Locate the cell with the specified text and output its [X, Y] center coordinate. 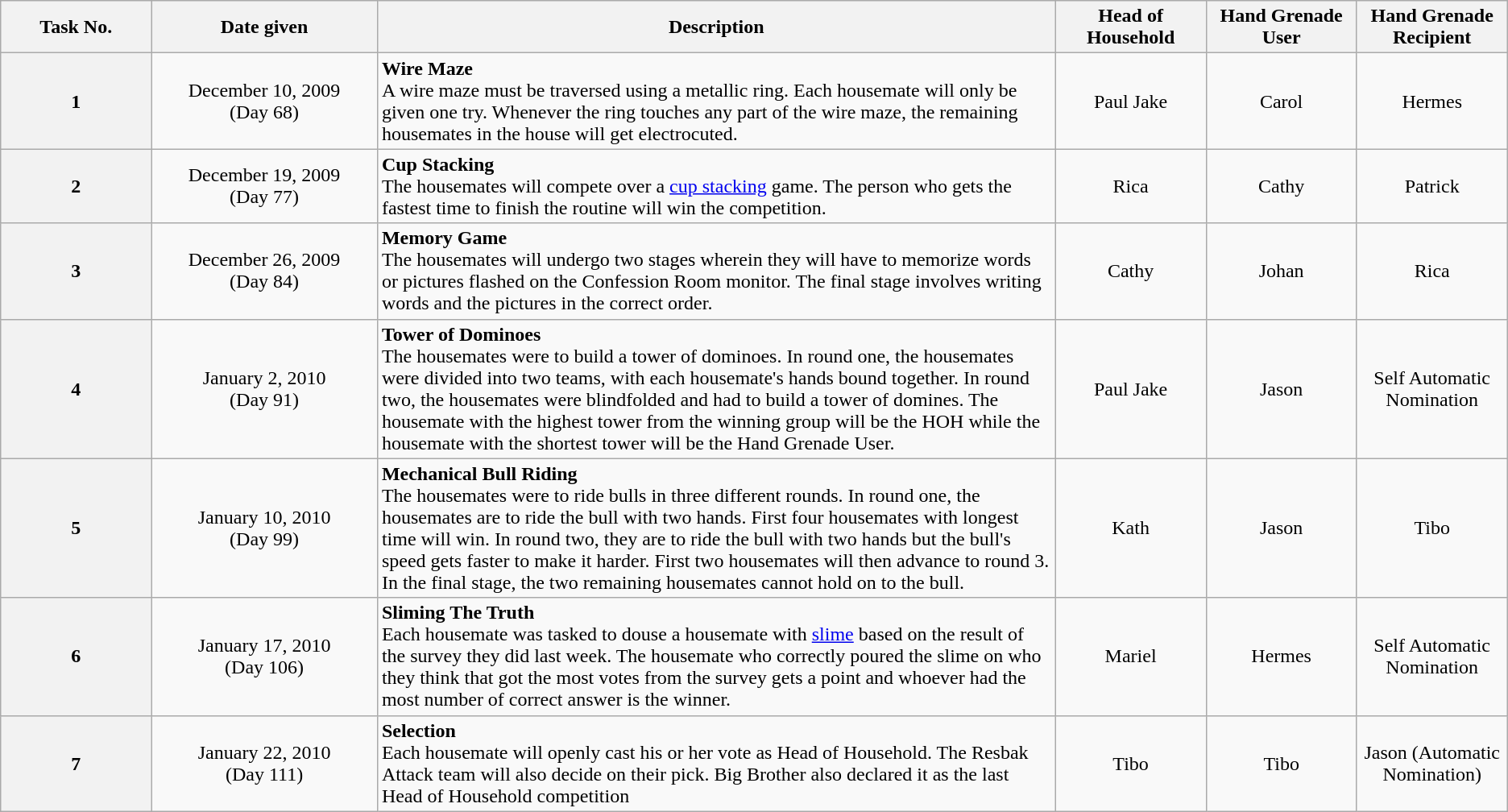
6 [76, 657]
Patrick [1432, 186]
4 [76, 388]
3 [76, 271]
Date given [264, 27]
January 2, 2010(Day 91) [264, 388]
Jason (Automatic Nomination) [1432, 764]
Kath [1131, 528]
Hand Grenade Recipient [1432, 27]
December 19, 2009(Day 77) [264, 186]
January 22, 2010(Day 111) [264, 764]
Carol [1281, 101]
Hand Grenade User [1281, 27]
Head of Household [1131, 27]
5 [76, 528]
7 [76, 764]
Johan [1281, 271]
December 26, 2009(Day 84) [264, 271]
January 10, 2010(Day 99) [264, 528]
January 17, 2010(Day 106) [264, 657]
Mariel [1131, 657]
Task No. [76, 27]
1 [76, 101]
December 10, 2009(Day 68) [264, 101]
Description [716, 27]
2 [76, 186]
